Extract the (X, Y) coordinate from the center of the cell holding the provided text.  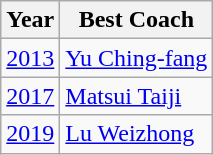
Matsui Taiji (136, 96)
Yu Ching-fang (136, 58)
2019 (30, 134)
2013 (30, 58)
Best Coach (136, 20)
2017 (30, 96)
Year (30, 20)
Lu Weizhong (136, 134)
